Extract the (x, y) coordinate from the center of the cell holding the provided text.  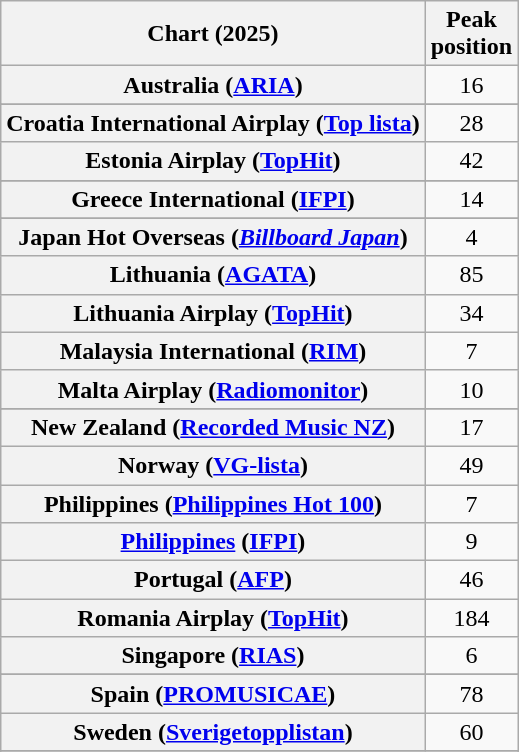
46 (471, 580)
Norway (VG-lista) (213, 465)
Estonia Airplay (TopHit) (213, 161)
Philippines (IFPI) (213, 542)
49 (471, 465)
9 (471, 542)
Philippines (Philippines Hot 100) (213, 503)
Chart (2025) (213, 34)
184 (471, 618)
Malaysia International (RIM) (213, 351)
16 (471, 85)
Spain (PROMUSICAE) (213, 694)
Lithuania Airplay (TopHit) (213, 313)
Peakposition (471, 34)
Australia (ARIA) (213, 85)
Croatia International Airplay (Top lista) (213, 123)
Japan Hot Overseas (Billboard Japan) (213, 237)
10 (471, 389)
28 (471, 123)
42 (471, 161)
Sweden (Sverigetopplistan) (213, 732)
60 (471, 732)
85 (471, 275)
Singapore (RIAS) (213, 656)
Romania Airplay (TopHit) (213, 618)
Greece International (IFPI) (213, 199)
6 (471, 656)
17 (471, 427)
34 (471, 313)
78 (471, 694)
14 (471, 199)
Portugal (AFP) (213, 580)
New Zealand (Recorded Music NZ) (213, 427)
Lithuania (AGATA) (213, 275)
4 (471, 237)
Malta Airplay (Radiomonitor) (213, 389)
